Locate the cell with the specified text and output its (X, Y) center coordinate. 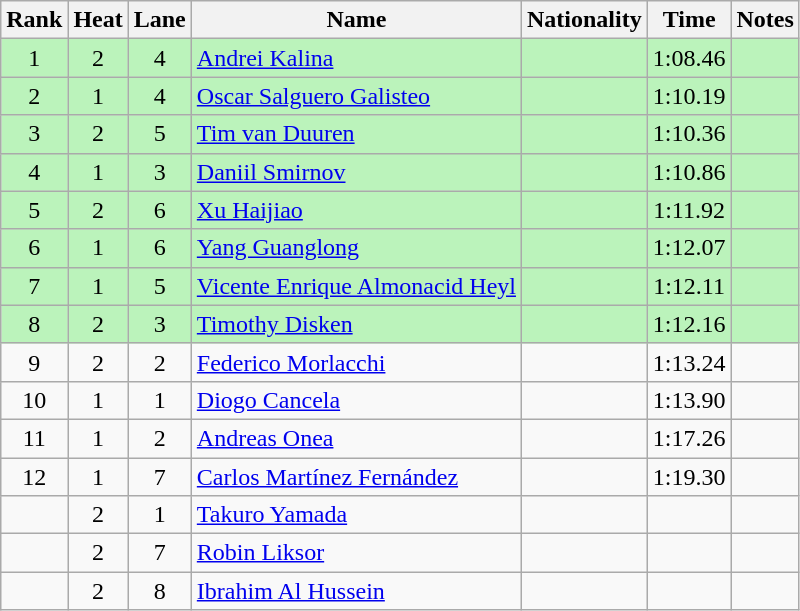
Vicente Enrique Almonacid Heyl (356, 286)
Timothy Disken (356, 324)
Yang Guanglong (356, 248)
1:10.36 (689, 134)
Diogo Cancela (356, 400)
Ibrahim Al Hussein (356, 591)
Notes (765, 20)
Tim van Duuren (356, 134)
1:17.26 (689, 438)
1:10.19 (689, 96)
1:13.90 (689, 400)
1:08.46 (689, 58)
Name (356, 20)
1:19.30 (689, 477)
Heat (98, 20)
12 (34, 477)
1:11.92 (689, 210)
Andrei Kalina (356, 58)
9 (34, 362)
Andreas Onea (356, 438)
Oscar Salguero Galisteo (356, 96)
1:13.24 (689, 362)
Daniil Smirnov (356, 172)
Time (689, 20)
Federico Morlacchi (356, 362)
Rank (34, 20)
Nationality (584, 20)
10 (34, 400)
Carlos Martínez Fernández (356, 477)
Robin Liksor (356, 553)
Lane (160, 20)
Takuro Yamada (356, 515)
1:12.07 (689, 248)
1:12.11 (689, 286)
Xu Haijiao (356, 210)
1:10.86 (689, 172)
1:12.16 (689, 324)
11 (34, 438)
